Return the (x, y) coordinate for the center point of the cell that contains the specified text.  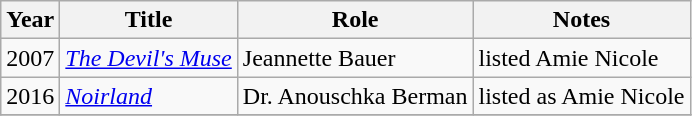
listed as Amie Nicole (582, 96)
Noirland (148, 96)
Notes (582, 20)
listed Amie Nicole (582, 58)
Role (355, 20)
Title (148, 20)
2007 (30, 58)
Jeannette Bauer (355, 58)
2016 (30, 96)
The Devil's Muse (148, 58)
Year (30, 20)
Dr. Anouschka Berman (355, 96)
